Pinpoint the cell where the given text exists, returning its (X, Y) midpoint coordinate. 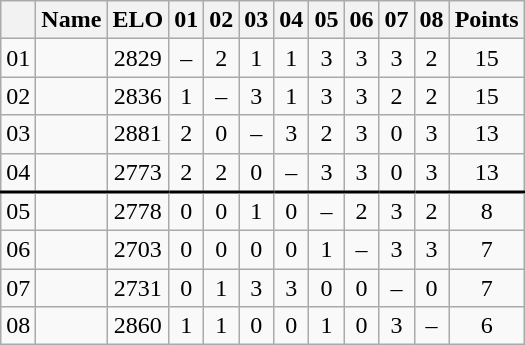
2731 (138, 288)
2881 (138, 134)
ELO (138, 20)
6 (486, 326)
8 (486, 212)
2773 (138, 172)
2836 (138, 96)
Name (72, 20)
Points (486, 20)
2703 (138, 250)
2829 (138, 58)
2860 (138, 326)
2778 (138, 212)
